Determine the [x, y] coordinate at the center of the cell enclosing the given text.  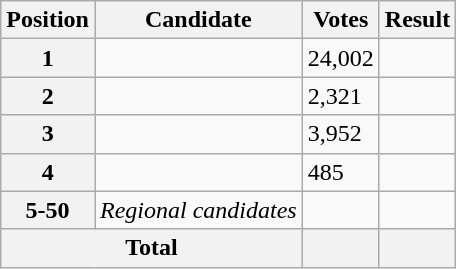
4 [48, 172]
Candidate [198, 20]
Position [48, 20]
Total [152, 248]
Regional candidates [198, 210]
5-50 [48, 210]
485 [340, 172]
3 [48, 134]
3,952 [340, 134]
2 [48, 96]
24,002 [340, 58]
Result [417, 20]
2,321 [340, 96]
Votes [340, 20]
1 [48, 58]
